Find where the given text appears and provide that cell's center as (X, Y) coordinate. 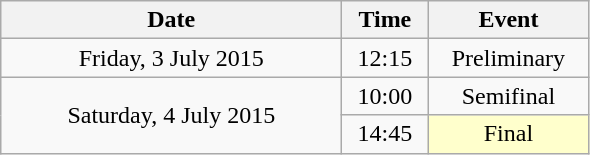
14:45 (385, 134)
Final (508, 134)
Saturday, 4 July 2015 (172, 115)
Preliminary (508, 58)
Time (385, 20)
12:15 (385, 58)
Friday, 3 July 2015 (172, 58)
Semifinal (508, 96)
10:00 (385, 96)
Date (172, 20)
Event (508, 20)
